Pinpoint the cell where the given text exists, returning its (X, Y) midpoint coordinate. 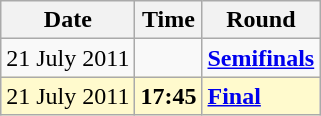
Date (68, 20)
Round (261, 20)
Final (261, 96)
Time (168, 20)
Semifinals (261, 58)
17:45 (168, 96)
